Capture the cell that displays the provided text and extract its (x, y) central coordinate. 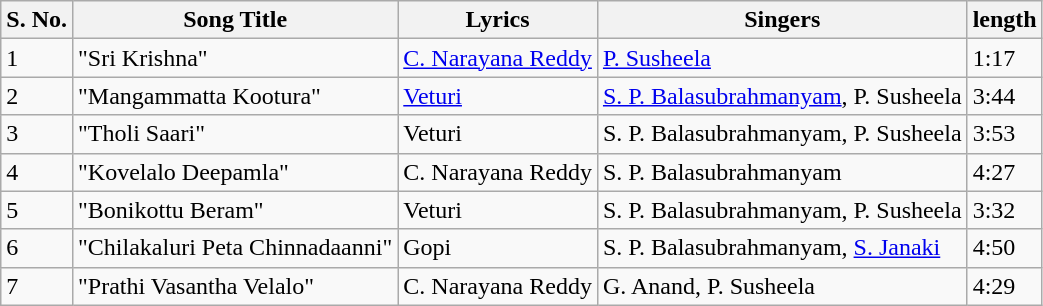
"Mangammatta Kootura" (234, 96)
S. No. (37, 20)
1 (37, 58)
3:44 (1004, 96)
Lyrics (498, 20)
"Tholi Saari" (234, 134)
G. Anand, P. Susheela (782, 286)
"Bonikottu Beram" (234, 210)
4:50 (1004, 248)
Gopi (498, 248)
1:17 (1004, 58)
5 (37, 210)
"Sri Krishna" (234, 58)
S. P. Balasubrahmanyam (782, 172)
7 (37, 286)
4:27 (1004, 172)
6 (37, 248)
4 (37, 172)
2 (37, 96)
length (1004, 20)
4:29 (1004, 286)
"Kovelalo Deepamla" (234, 172)
S. P. Balasubrahmanyam, S. Janaki (782, 248)
3:32 (1004, 210)
P. Susheela (782, 58)
3 (37, 134)
Singers (782, 20)
"Chilakaluri Peta Chinnadaanni" (234, 248)
"Prathi Vasantha Velalo" (234, 286)
Song Title (234, 20)
3:53 (1004, 134)
